For the text-containing cell, return its midpoint in (x, y) coordinate format. 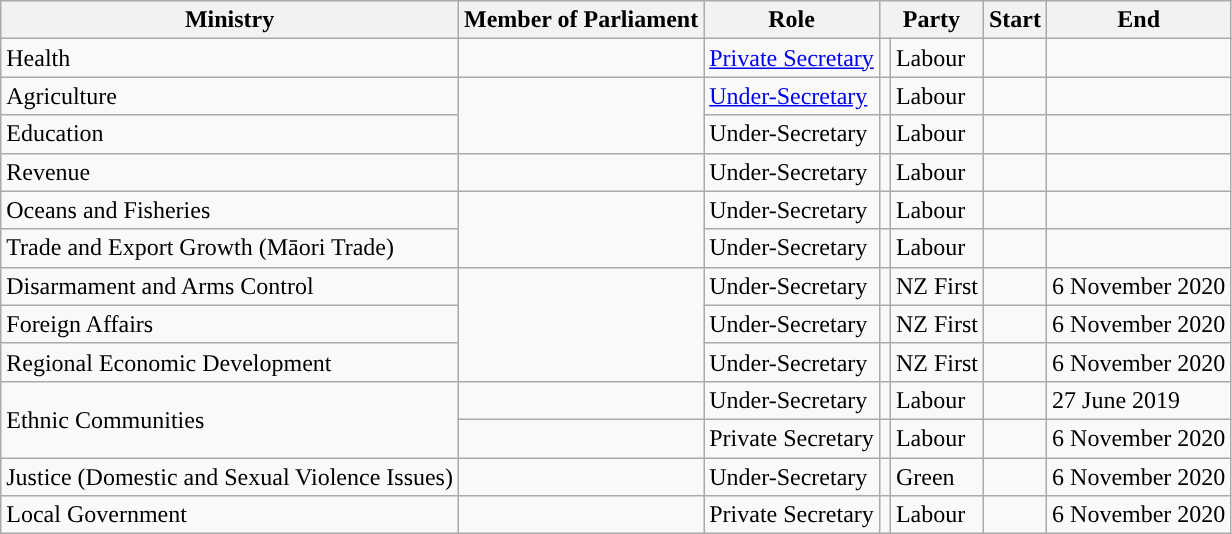
Foreign Affairs (230, 324)
Agriculture (230, 96)
Party (931, 20)
Health (230, 58)
Green (936, 477)
Justice (Domestic and Sexual Violence Issues) (230, 477)
End (1139, 20)
Member of Parliament (580, 20)
27 June 2019 (1139, 400)
Trade and Export Growth (Māori Trade) (230, 248)
Local Government (230, 515)
Role (792, 20)
Start (1014, 20)
Ethnic Communities (230, 419)
Ministry (230, 20)
Disarmament and Arms Control (230, 286)
Oceans and Fisheries (230, 210)
Regional Economic Development (230, 362)
Revenue (230, 172)
Education (230, 134)
